From the cell containing the given text, extract its center point as (X, Y) coordinate. 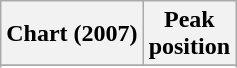
Peakposition (189, 34)
Chart (2007) (72, 34)
